Return (X, Y) of the center of cell containing provided text 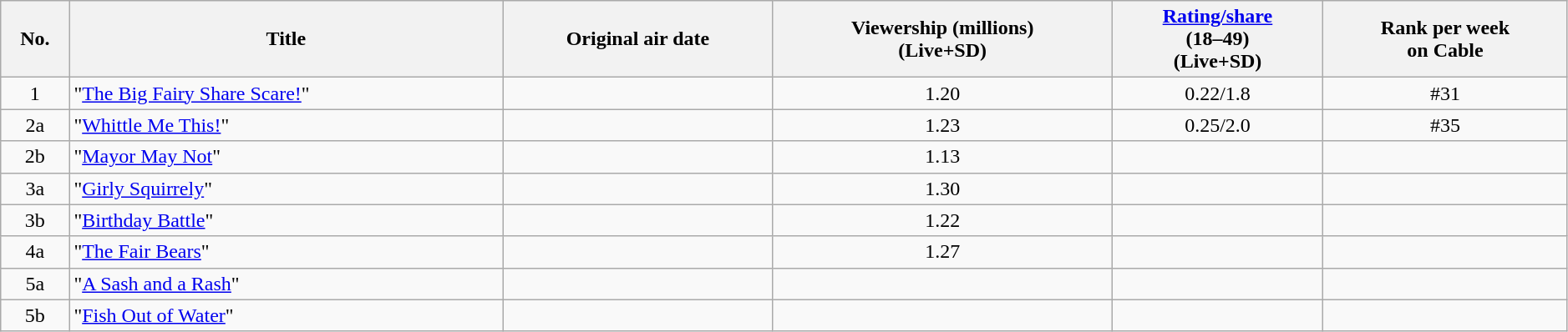
5b (35, 315)
Title (286, 39)
0.22/1.8 (1217, 93)
1.22 (942, 220)
"Fish Out of Water" (286, 315)
3a (35, 189)
"The Fair Bears" (286, 252)
1.27 (942, 252)
2a (35, 125)
Rating/share(18–49)(Live+SD) (1217, 39)
Rank per weekon Cable (1445, 39)
1.30 (942, 189)
0.25/2.0 (1217, 125)
3b (35, 220)
#31 (1445, 93)
1.23 (942, 125)
Original air date (638, 39)
No. (35, 39)
1.13 (942, 157)
2b (35, 157)
"Mayor May Not" (286, 157)
"Whittle Me This!" (286, 125)
"Birthday Battle" (286, 220)
Viewership (millions)(Live+SD) (942, 39)
5a (35, 284)
1 (35, 93)
#35 (1445, 125)
"The Big Fairy Share Scare!" (286, 93)
1.20 (942, 93)
"A Sash and a Rash" (286, 284)
"Girly Squirrely" (286, 189)
4a (35, 252)
